Detect which cell encompasses the target text, then output its (x, y) center coordinate. 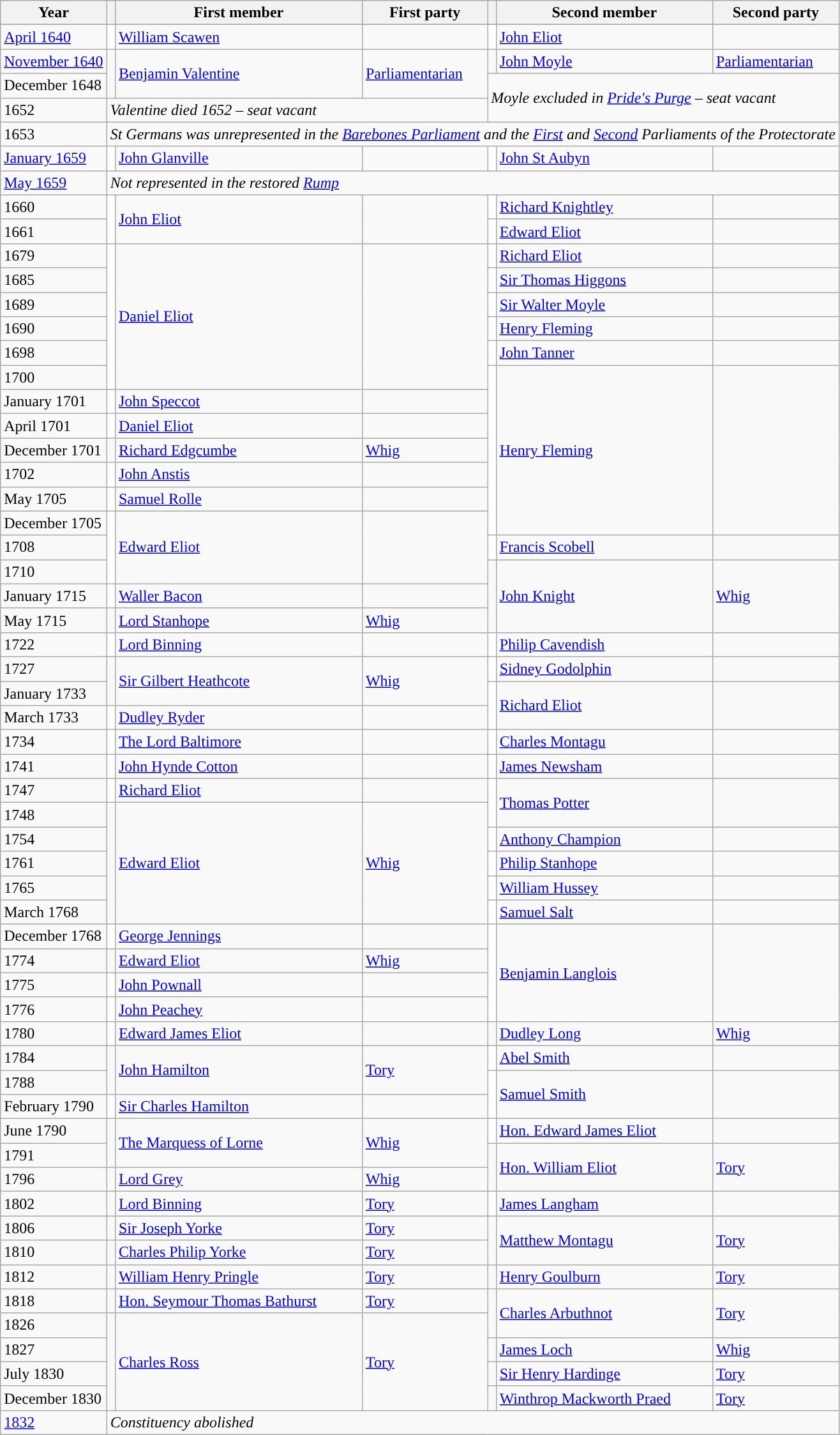
June 1790 (54, 1131)
The Marquess of Lorne (239, 1143)
1698 (54, 353)
William Hussey (604, 888)
Dudley Long (604, 1033)
Henry Goulburn (604, 1277)
Samuel Smith (604, 1095)
1661 (54, 231)
1748 (54, 815)
April 1701 (54, 426)
Sir Joseph Yorke (239, 1228)
Samuel Rolle (239, 499)
Lord Grey (239, 1180)
1806 (54, 1228)
January 1715 (54, 596)
Waller Bacon (239, 596)
Constituency abolished (472, 1422)
Dudley Ryder (239, 718)
1690 (54, 329)
John Pownall (239, 985)
John St Aubyn (604, 158)
John Hamilton (239, 1070)
Sir Henry Hardinge (604, 1374)
Richard Knightley (604, 207)
1653 (54, 134)
John Tanner (604, 353)
1652 (54, 110)
James Langham (604, 1204)
Hon. William Eliot (604, 1167)
February 1790 (54, 1107)
1741 (54, 766)
1788 (54, 1082)
1791 (54, 1155)
Second party (776, 13)
Thomas Potter (604, 803)
1660 (54, 207)
Charles Montagu (604, 742)
1689 (54, 305)
April 1640 (54, 37)
1810 (54, 1252)
Charles Philip Yorke (239, 1252)
May 1705 (54, 499)
1784 (54, 1058)
December 1701 (54, 450)
Second member (604, 13)
1818 (54, 1301)
Anthony Champion (604, 839)
1685 (54, 280)
William Henry Pringle (239, 1277)
1832 (54, 1422)
1722 (54, 644)
John Peachey (239, 1009)
Matthew Montagu (604, 1240)
James Loch (604, 1349)
Sir Charles Hamilton (239, 1107)
Year (54, 13)
1780 (54, 1033)
1702 (54, 475)
Samuel Salt (604, 912)
Sir Walter Moyle (604, 305)
1827 (54, 1349)
1761 (54, 863)
January 1733 (54, 693)
John Moyle (604, 61)
Lord Stanhope (239, 620)
Moyle excluded in Pride's Purge – seat vacant (664, 98)
Charles Arbuthnot (604, 1313)
Charles Ross (239, 1362)
Philip Cavendish (604, 644)
1747 (54, 791)
1812 (54, 1277)
1710 (54, 572)
March 1768 (54, 912)
1802 (54, 1204)
1826 (54, 1325)
1774 (54, 960)
1727 (54, 669)
John Anstis (239, 475)
January 1701 (54, 402)
1776 (54, 1009)
George Jennings (239, 936)
Valentine died 1652 – seat vacant (297, 110)
May 1715 (54, 620)
John Hynde Cotton (239, 766)
December 1648 (54, 86)
John Speccot (239, 402)
James Newsham (604, 766)
Benjamin Langlois (604, 973)
May 1659 (54, 183)
Hon. Seymour Thomas Bathurst (239, 1301)
Sidney Godolphin (604, 669)
First member (239, 13)
Hon. Edward James Eliot (604, 1131)
March 1733 (54, 718)
December 1768 (54, 936)
The Lord Baltimore (239, 742)
1679 (54, 255)
John Glanville (239, 158)
December 1830 (54, 1398)
1700 (54, 377)
Edward James Eliot (239, 1033)
Winthrop Mackworth Praed (604, 1398)
1708 (54, 547)
St Germans was unrepresented in the Barebones Parliament and the First and Second Parliaments of the Protectorate (472, 134)
1775 (54, 985)
1754 (54, 839)
Sir Thomas Higgons (604, 280)
1765 (54, 888)
January 1659 (54, 158)
Abel Smith (604, 1058)
Francis Scobell (604, 547)
Philip Stanhope (604, 863)
Richard Edgcumbe (239, 450)
First party (424, 13)
November 1640 (54, 61)
Benjamin Valentine (239, 73)
July 1830 (54, 1374)
John Knight (604, 596)
William Scawen (239, 37)
Not represented in the restored Rump (472, 183)
Sir Gilbert Heathcote (239, 681)
1734 (54, 742)
December 1705 (54, 523)
1796 (54, 1180)
